Locate the cell with the specified text and output its [x, y] center coordinate. 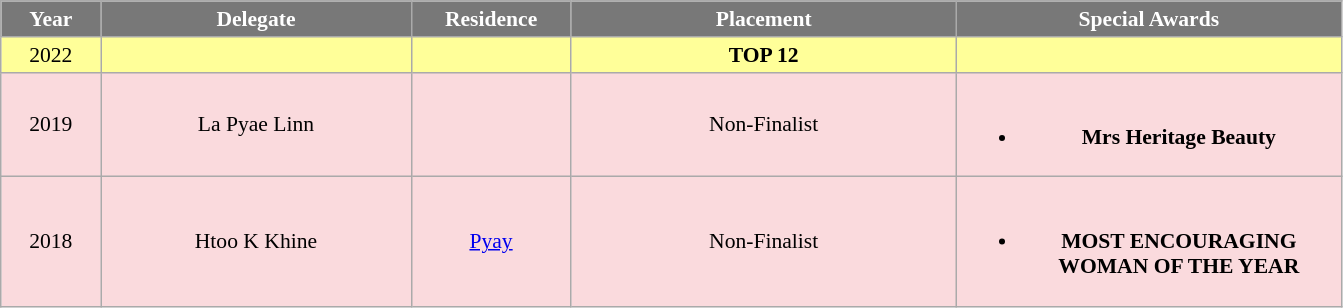
2022 [51, 55]
TOP 12 [764, 55]
2018 [51, 242]
Htoo K Khine [256, 242]
MOST ENCOURAGING WOMAN OF THE YEAR [1148, 242]
Placement [764, 19]
Year [51, 19]
Mrs Heritage Beauty [1148, 124]
Residence [491, 19]
Pyay [491, 242]
La Pyae Linn [256, 124]
2019 [51, 124]
Special Awards [1148, 19]
Delegate [256, 19]
